Capture the cell that displays the provided text and extract its (x, y) central coordinate. 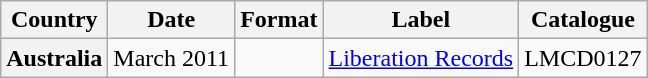
Country (54, 20)
Australia (54, 58)
Catalogue (583, 20)
Format (279, 20)
LMCD0127 (583, 58)
March 2011 (172, 58)
Date (172, 20)
Liberation Records (421, 58)
Label (421, 20)
